Scan for the cell matching the given text and deliver its [X, Y] coordinate at center. 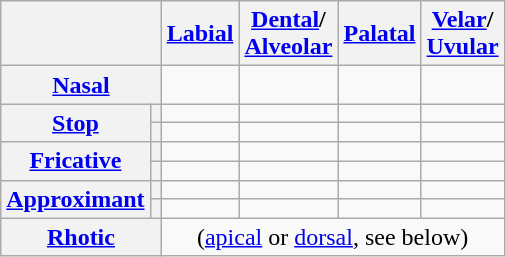
(apical or dorsal, see below) [332, 237]
Velar/Uvular [462, 34]
Rhotic [81, 237]
Approximant [76, 199]
Stop [76, 123]
Palatal [380, 34]
Labial [200, 34]
Fricative [76, 161]
Dental/Alveolar [288, 34]
Nasal [81, 85]
